Provide the (X, Y) coordinate of the cell's center where the given text is located.  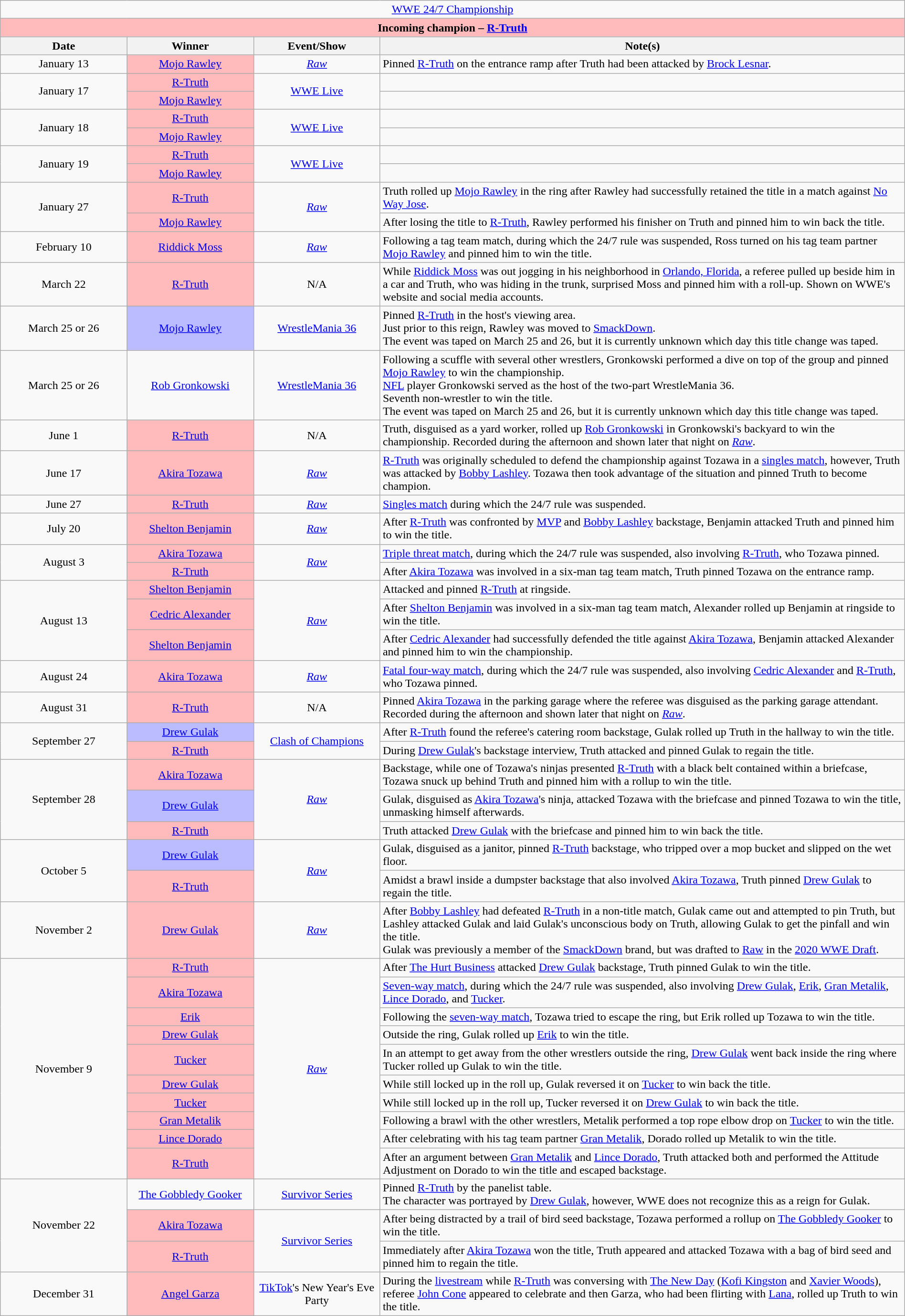
After R-Truth found the referee's catering room backstage, Gulak rolled up Truth in the hallway to win the title. (642, 732)
Gran Metalik (190, 1120)
While still locked up in the roll up, Tucker reversed it on Drew Gulak to win back the title. (642, 1102)
February 10 (64, 246)
Rob Gronkowski (190, 385)
Immediately after Akira Tozawa won the title, Truth appeared and attacked Tozawa with a bag of bird seed and pinned him to regain the title. (642, 1256)
During Drew Gulak's backstage interview, Truth attacked and pinned Gulak to regain the title. (642, 750)
The Gobbledy Gooker (190, 1194)
Gulak, disguised as a janitor, pinned R-Truth backstage, who tripped over a mop bucket and slipped on the wet floor. (642, 855)
After R-Truth was confronted by MVP and Bobby Lashley backstage, Benjamin attacked Truth and pinned him to win the title. (642, 529)
November 22 (64, 1226)
September 28 (64, 800)
Attacked and pinned R-Truth at ringside. (642, 590)
While still locked up in the roll up, Gulak reversed it on Tucker to win back the title. (642, 1084)
Angel Garza (190, 1294)
January 17 (64, 91)
Clash of Champions (317, 741)
Event/Show (317, 46)
Singles match during which the 24/7 rule was suspended. (642, 504)
June 17 (64, 473)
Incoming champion – R-Truth (452, 28)
Riddick Moss (190, 246)
August 24 (64, 676)
Note(s) (642, 46)
Truth attacked Drew Gulak with the briefcase and pinned him to win back the title. (642, 831)
June 27 (64, 504)
January 19 (64, 164)
January 27 (64, 206)
August 31 (64, 707)
Fatal four-way match, during which the 24/7 rule was suspended, also involving Cedric Alexander and R-Truth, who Tozawa pinned. (642, 676)
Amidst a brawl inside a dumpster backstage that also involved Akira Tozawa, Truth pinned Drew Gulak to regain the title. (642, 886)
After being distracted by a trail of bird seed backstage, Tozawa performed a rollup on The Gobbledy Gooker to win the title. (642, 1226)
After Cedric Alexander had successfully defended the title against Akira Tozawa, Benjamin attacked Alexander and pinned him to win the championship. (642, 645)
August 3 (64, 562)
Cedric Alexander (190, 614)
Gulak, disguised as Akira Tozawa's ninja, attacked Tozawa with the briefcase and pinned Tozawa to win the title, unmasking himself afterwards. (642, 806)
Pinned R-Truth on the entrance ramp after Truth had been attacked by Brock Lesnar. (642, 64)
Date (64, 46)
Pinned R-Truth by the panelist table.The character was portrayed by Drew Gulak, however, WWE does not recognize this as a reign for Gulak. (642, 1194)
March 22 (64, 284)
Winner (190, 46)
Seven-way match, during which the 24/7 rule was suspended, also involving Drew Gulak, Erik, Gran Metalik, Lince Dorado, and Tucker. (642, 992)
After losing the title to R-Truth, Rawley performed his finisher on Truth and pinned him to win back the title. (642, 222)
September 27 (64, 741)
WWE 24/7 Championship (452, 10)
After celebrating with his tag team partner Gran Metalik, Dorado rolled up Metalik to win the title. (642, 1138)
Following a brawl with the other wrestlers, Metalik performed a top rope elbow drop on Tucker to win the title. (642, 1120)
August 13 (64, 621)
After Akira Tozawa was involved in a six-man tag team match, Truth pinned Tozawa on the entrance ramp. (642, 571)
October 5 (64, 871)
Erik (190, 1017)
After The Hurt Business attacked Drew Gulak backstage, Truth pinned Gulak to win the title. (642, 968)
June 1 (64, 435)
January 18 (64, 127)
Outside the ring, Gulak rolled up Erik to win the title. (642, 1035)
Triple threat match, during which the 24/7 rule was suspended, also involving R-Truth, who Tozawa pinned. (642, 553)
Following the seven-way match, Tozawa tried to escape the ring, but Erik rolled up Tozawa to win the title. (642, 1017)
December 31 (64, 1294)
November 2 (64, 930)
TikTok's New Year's Eve Party (317, 1294)
January 13 (64, 64)
Lince Dorado (190, 1138)
After Shelton Benjamin was involved in a six-man tag team match, Alexander rolled up Benjamin at ringside to win the title. (642, 614)
July 20 (64, 529)
Truth rolled up Mojo Rawley in the ring after Rawley had successfully retained the title in a match against No Way Jose. (642, 198)
November 9 (64, 1069)
